Determine the (x, y) coordinate at the center of the cell enclosing the given text.  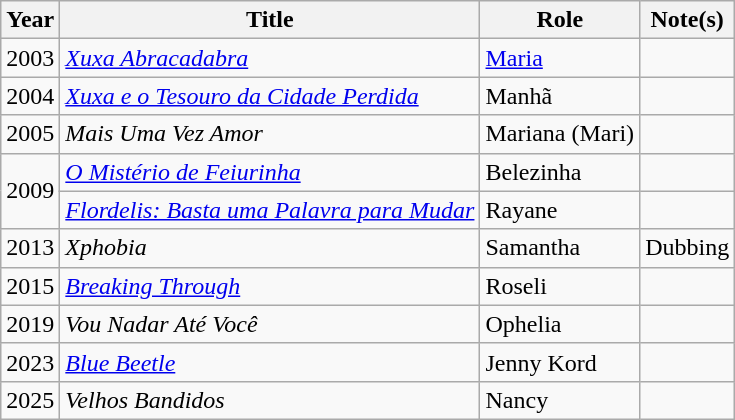
Xuxa Abracadabra (270, 58)
Breaking Through (270, 286)
Year (30, 20)
Belezinha (560, 172)
2019 (30, 324)
Nancy (560, 400)
Velhos Bandidos (270, 400)
Manhã (560, 96)
Xuxa e o Tesouro da Cidade Perdida (270, 96)
2003 (30, 58)
O Mistério de Feiurinha (270, 172)
2015 (30, 286)
Role (560, 20)
2005 (30, 134)
Blue Beetle (270, 362)
Title (270, 20)
Rayane (560, 210)
2004 (30, 96)
Ophelia (560, 324)
Jenny Kord (560, 362)
2025 (30, 400)
Note(s) (688, 20)
Xphobia (270, 248)
Dubbing (688, 248)
Samantha (560, 248)
Maria (560, 58)
Vou Nadar Até Você (270, 324)
Mais Uma Vez Amor (270, 134)
Roseli (560, 286)
2023 (30, 362)
Flordelis: Basta uma Palavra para Mudar (270, 210)
2013 (30, 248)
2009 (30, 191)
Mariana (Mari) (560, 134)
